Find where the given text appears and provide that cell's center as (X, Y) coordinate. 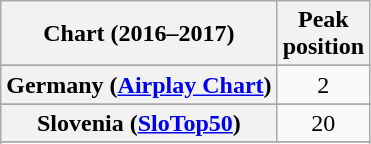
Peakposition (323, 34)
Germany (Airplay Chart) (139, 85)
20 (323, 123)
Slovenia (SloTop50) (139, 123)
2 (323, 85)
Chart (2016–2017) (139, 34)
